For the text-containing cell, return its midpoint in (X, Y) coordinate format. 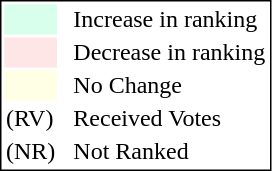
Increase in ranking (170, 19)
Decrease in ranking (170, 53)
(NR) (30, 151)
(RV) (30, 119)
No Change (170, 85)
Not Ranked (170, 151)
Received Votes (170, 119)
